Capture the cell that displays the provided text and extract its [x, y] central coordinate. 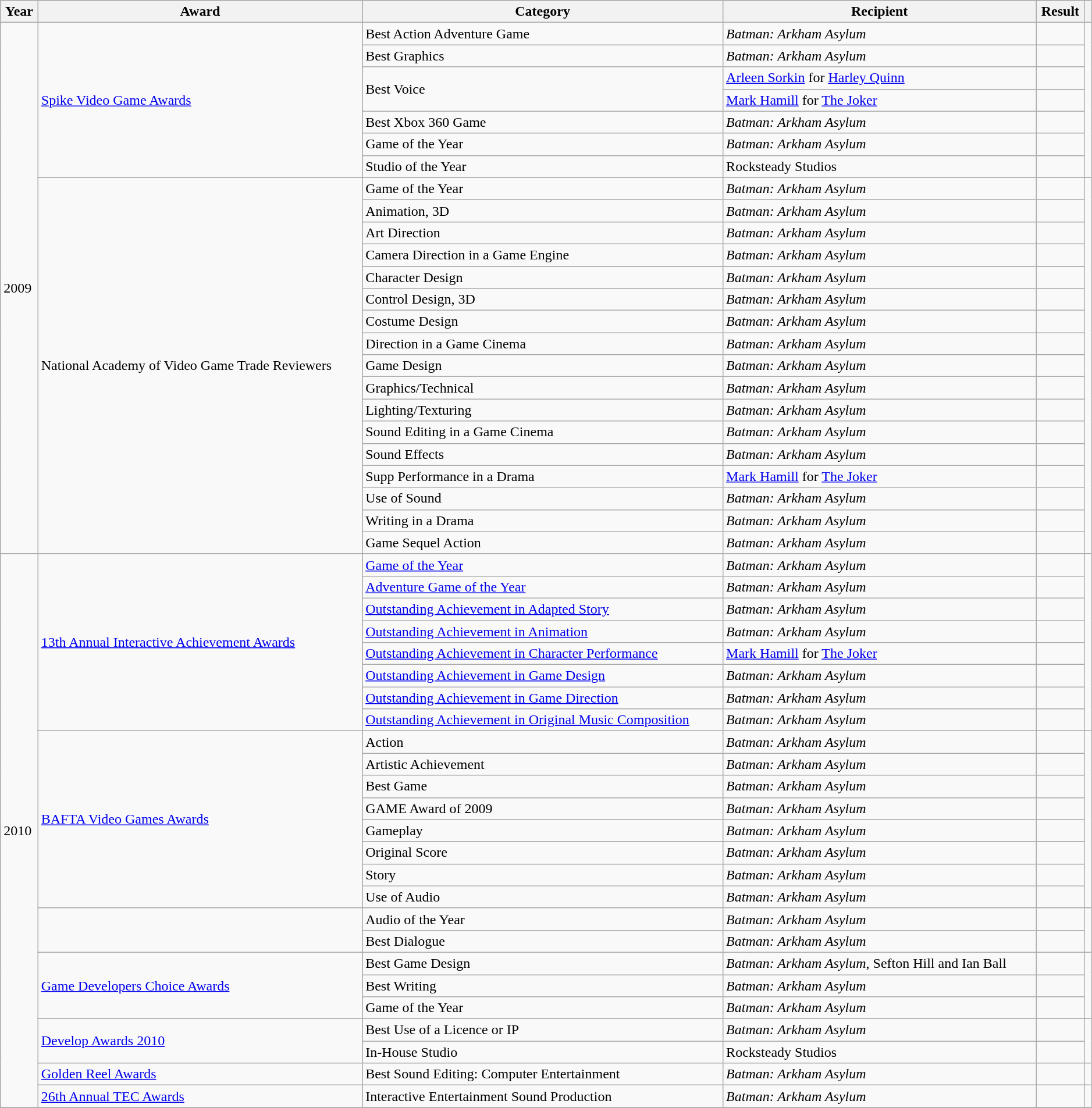
Camera Direction in a Game Engine [543, 255]
Studio of the Year [543, 166]
Year [19, 12]
Gameplay [543, 831]
2009 [19, 288]
2010 [19, 831]
Outstanding Achievement in Game Design [543, 676]
Supp Performance in a Drama [543, 476]
Outstanding Achievement in Animation [543, 631]
Develop Awards 2010 [200, 1041]
Outstanding Achievement in Adapted Story [543, 609]
Best Game Design [543, 963]
Adventure Game of the Year [543, 587]
GAME Award of 2009 [543, 808]
Costume Design [543, 322]
Best Use of a Licence or IP [543, 1030]
Spike Video Game Awards [200, 100]
Use of Sound [543, 498]
Story [543, 875]
Interactive Entertainment Sound Production [543, 1096]
26th Annual TEC Awards [200, 1096]
Sound Editing in a Game Cinema [543, 432]
Best Sound Editing: Computer Entertainment [543, 1074]
Best Game [543, 786]
Character Design [543, 277]
Batman: Arkham Asylum, Sefton Hill and Ian Ball [880, 963]
Animation, 3D [543, 211]
Art Direction [543, 233]
Best Graphics [543, 56]
BAFTA Video Games Awards [200, 820]
Recipient [880, 12]
Writing in a Drama [543, 521]
Sound Effects [543, 454]
13th Annual Interactive Achievement Awards [200, 642]
Best Dialogue [543, 941]
Outstanding Achievement in Game Direction [543, 698]
Result [1060, 12]
Best Voice [543, 89]
Game Design [543, 366]
Award [200, 12]
Game Sequel Action [543, 543]
Graphics/Technical [543, 388]
Best Writing [543, 986]
In-House Studio [543, 1052]
Outstanding Achievement in Original Music Composition [543, 720]
Game Developers Choice Awards [200, 985]
Artistic Achievement [543, 764]
Use of Audio [543, 897]
Outstanding Achievement in Character Performance [543, 654]
Best Xbox 360 Game [543, 122]
Audio of the Year [543, 919]
Control Design, 3D [543, 300]
Original Score [543, 853]
National Academy of Video Game Trade Reviewers [200, 365]
Lighting/Texturing [543, 410]
Best Action Adventure Game [543, 34]
Direction in a Game Cinema [543, 344]
Action [543, 742]
Arleen Sorkin for Harley Quinn [880, 78]
Category [543, 12]
Golden Reel Awards [200, 1074]
